Output the (X, Y) coordinate of the center of the cell containing the given text.  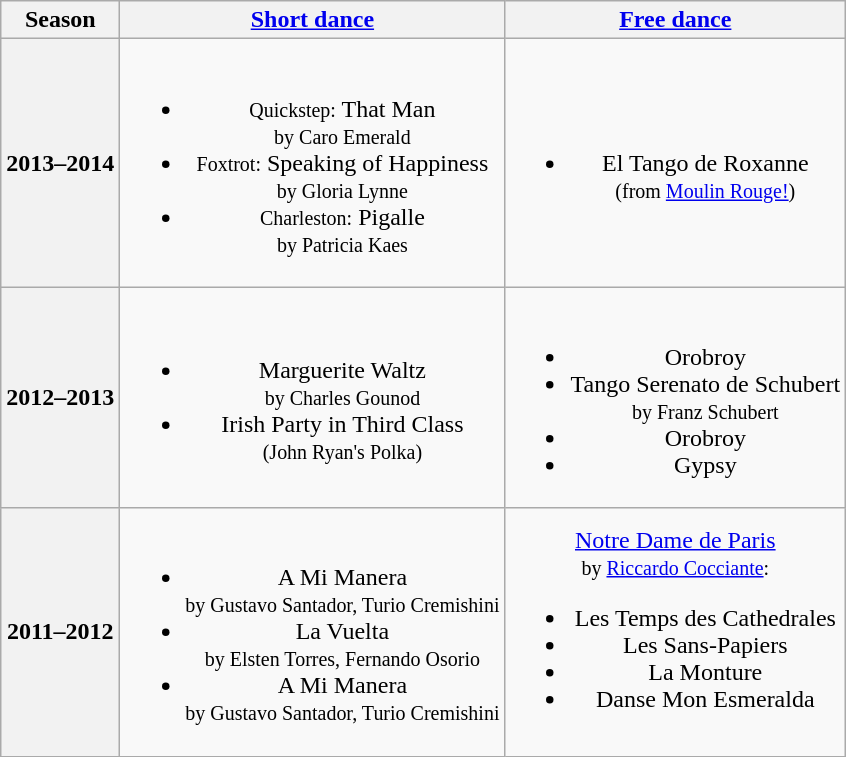
Notre Dame de Paris by Riccardo Cocciante: Les Temps des CathedralesLes Sans-PapiersLa MontureDanse Mon Esmeralda (676, 632)
Short dance (312, 20)
Marguerite Waltz by Charles Gounod Irish Party in Third Class (John Ryan's Polka) (312, 398)
2012–2013 (60, 398)
Quickstep: That Man by Caro Emerald Foxtrot: Speaking of Happiness by Gloria Lynne Charleston: Pigalle by Patricia Kaes (312, 163)
El Tango de Roxanne (from Moulin Rouge!) (676, 163)
2013–2014 (60, 163)
Free dance (676, 20)
Season (60, 20)
OrobroyTango Serenato de Schubert by Franz Schubert OrobroyGypsy (676, 398)
2011–2012 (60, 632)
A Mi Manera by Gustavo Santador, Turio Cremishini La Vuelta by Elsten Torres, Fernando Osorio A Mi Manera by Gustavo Santador, Turio Cremishini (312, 632)
